Return [x, y] of the center of cell containing provided text 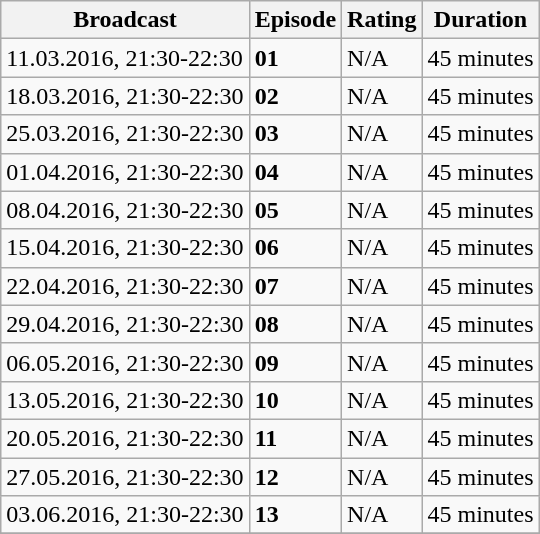
10 [295, 400]
09 [295, 362]
04 [295, 172]
Episode [295, 20]
25.03.2016, 21:30-22:30 [125, 134]
12 [295, 477]
01 [295, 58]
13.05.2016, 21:30-22:30 [125, 400]
11.03.2016, 21:30-22:30 [125, 58]
01.04.2016, 21:30-22:30 [125, 172]
Rating [382, 20]
27.05.2016, 21:30-22:30 [125, 477]
08.04.2016, 21:30-22:30 [125, 210]
15.04.2016, 21:30-22:30 [125, 248]
05 [295, 210]
Duration [480, 20]
13 [295, 515]
06.05.2016, 21:30-22:30 [125, 362]
07 [295, 286]
20.05.2016, 21:30-22:30 [125, 438]
03.06.2016, 21:30-22:30 [125, 515]
18.03.2016, 21:30-22:30 [125, 96]
02 [295, 96]
29.04.2016, 21:30-22:30 [125, 324]
03 [295, 134]
Broadcast [125, 20]
22.04.2016, 21:30-22:30 [125, 286]
06 [295, 248]
08 [295, 324]
11 [295, 438]
